Find where the given text appears and provide that cell's center as (X, Y) coordinate. 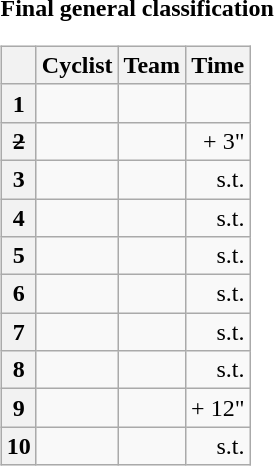
5 (18, 256)
+ 12" (218, 408)
7 (18, 332)
Team (152, 65)
3 (18, 179)
2 (18, 141)
+ 3" (218, 141)
9 (18, 408)
8 (18, 370)
4 (18, 217)
10 (18, 446)
Time (218, 65)
6 (18, 294)
1 (18, 103)
Cyclist (77, 65)
